Locate the cell with the specified text and output its (x, y) center coordinate. 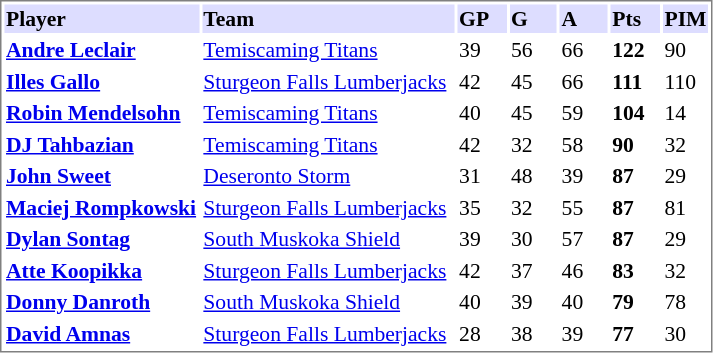
Deseronto Storm (328, 176)
Donny Danroth (101, 302)
Robin Mendelsohn (101, 113)
DJ Tahbazian (101, 144)
14 (686, 113)
79 (636, 302)
38 (533, 334)
58 (584, 144)
31 (482, 176)
37 (533, 270)
David Amnas (101, 334)
Illes Gallo (101, 82)
104 (636, 113)
77 (636, 334)
110 (686, 82)
Team (328, 18)
28 (482, 334)
Player (101, 18)
57 (584, 239)
55 (584, 208)
81 (686, 208)
122 (636, 50)
48 (533, 176)
John Sweet (101, 176)
GP (482, 18)
78 (686, 302)
Maciej Rompkowski (101, 208)
46 (584, 270)
59 (584, 113)
111 (636, 82)
PIM (686, 18)
56 (533, 50)
Atte Koopikka (101, 270)
Andre Leclair (101, 50)
Dylan Sontag (101, 239)
Pts (636, 18)
A (584, 18)
G (533, 18)
35 (482, 208)
83 (636, 270)
